Locate the cell with the specified text and output its [X, Y] center coordinate. 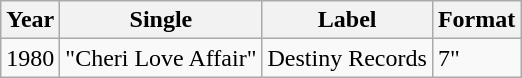
Destiny Records [347, 58]
1980 [30, 58]
Format [476, 20]
7" [476, 58]
Single [161, 20]
"Cheri Love Affair" [161, 58]
Year [30, 20]
Label [347, 20]
